From the cell containing the given text, extract its center point as (x, y) coordinate. 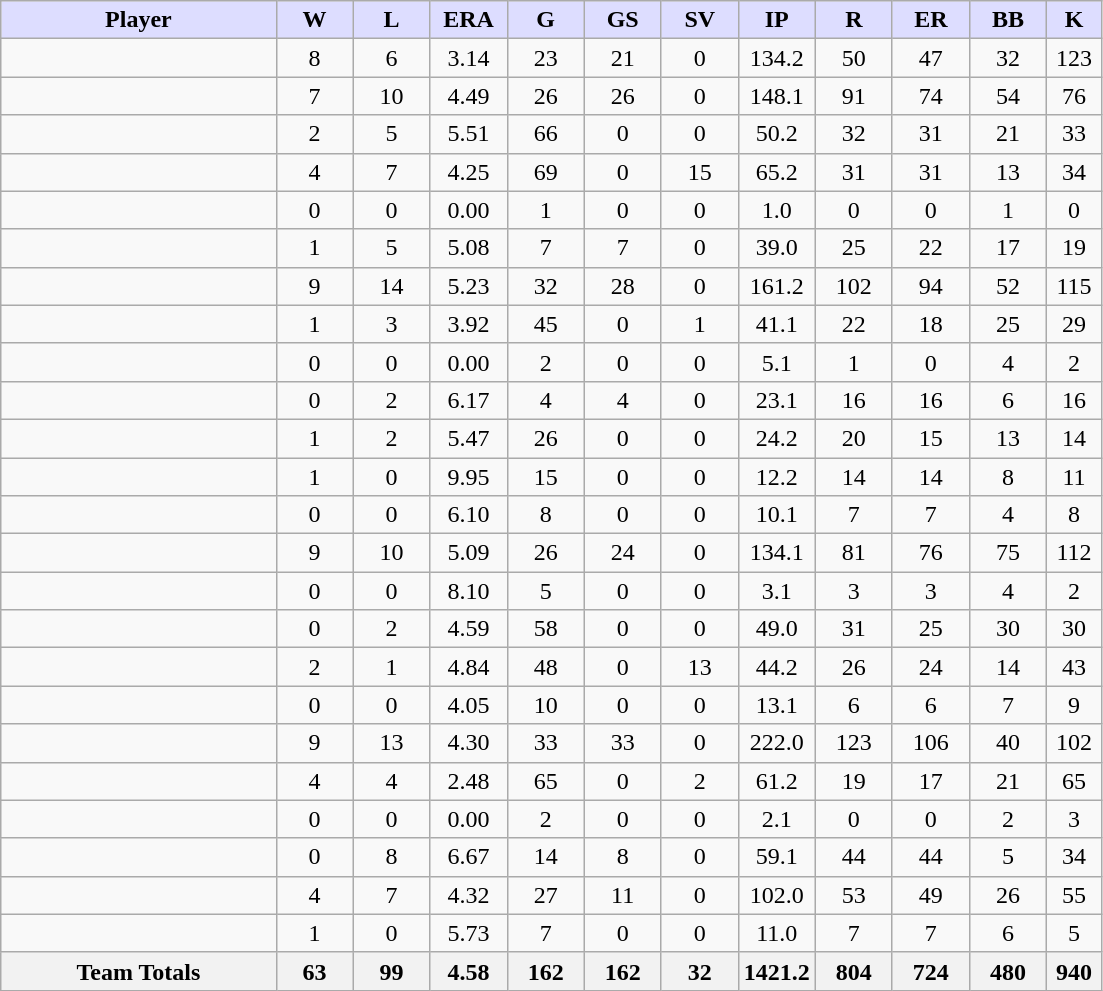
2.48 (468, 781)
24.2 (776, 438)
940 (1074, 971)
4.49 (468, 96)
58 (546, 629)
53 (854, 895)
4.05 (468, 705)
106 (930, 743)
63 (314, 971)
59.1 (776, 857)
4.30 (468, 743)
Player (138, 20)
1.0 (776, 210)
47 (930, 58)
27 (546, 895)
66 (546, 134)
5.23 (468, 286)
99 (392, 971)
3.92 (468, 324)
40 (1008, 743)
222.0 (776, 743)
8.10 (468, 591)
61.2 (776, 781)
6.17 (468, 400)
65.2 (776, 172)
6.10 (468, 515)
ER (930, 20)
55 (1074, 895)
IP (776, 20)
28 (622, 286)
4.58 (468, 971)
94 (930, 286)
49 (930, 895)
6.67 (468, 857)
45 (546, 324)
148.1 (776, 96)
44.2 (776, 667)
3.14 (468, 58)
GS (622, 20)
5.08 (468, 248)
134.1 (776, 553)
18 (930, 324)
5.51 (468, 134)
5.1 (776, 362)
48 (546, 667)
54 (1008, 96)
2.1 (776, 819)
29 (1074, 324)
134.2 (776, 58)
11.0 (776, 933)
52 (1008, 286)
G (546, 20)
804 (854, 971)
BB (1008, 20)
91 (854, 96)
115 (1074, 286)
43 (1074, 667)
9.95 (468, 477)
K (1074, 20)
4.32 (468, 895)
69 (546, 172)
74 (930, 96)
161.2 (776, 286)
3.1 (776, 591)
20 (854, 438)
10.1 (776, 515)
4.84 (468, 667)
39.0 (776, 248)
4.25 (468, 172)
480 (1008, 971)
1421.2 (776, 971)
23 (546, 58)
W (314, 20)
41.1 (776, 324)
L (392, 20)
5.73 (468, 933)
13.1 (776, 705)
12.2 (776, 477)
23.1 (776, 400)
50 (854, 58)
SV (700, 20)
724 (930, 971)
ERA (468, 20)
50.2 (776, 134)
49.0 (776, 629)
112 (1074, 553)
Team Totals (138, 971)
R (854, 20)
5.09 (468, 553)
75 (1008, 553)
81 (854, 553)
5.47 (468, 438)
102.0 (776, 895)
4.59 (468, 629)
